Search for the cell housing the specified text and yield its [x, y] center coordinate. 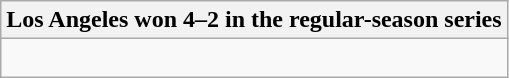
Los Angeles won 4–2 in the regular-season series [254, 20]
